Output the (x, y) coordinate of the center of the cell containing the given text.  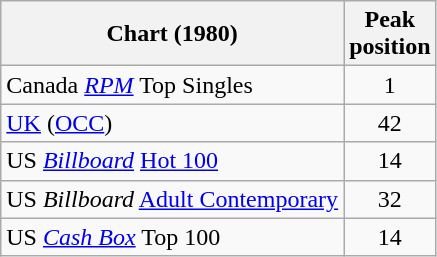
Canada RPM Top Singles (172, 85)
US Billboard Hot 100 (172, 161)
1 (390, 85)
UK (OCC) (172, 123)
US Billboard Adult Contemporary (172, 199)
42 (390, 123)
Peakposition (390, 34)
32 (390, 199)
US Cash Box Top 100 (172, 237)
Chart (1980) (172, 34)
